Pinpoint the cell where the given text exists, returning its (X, Y) midpoint coordinate. 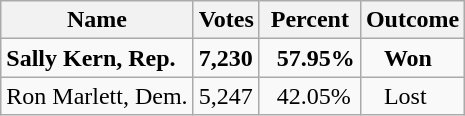
Lost (412, 96)
Sally Kern, Rep. (97, 58)
57.95% (310, 58)
Percent (310, 20)
Name (97, 20)
Votes (226, 20)
Ron Marlett, Dem. (97, 96)
42.05% (310, 96)
Outcome (412, 20)
5,247 (226, 96)
Won (412, 58)
7,230 (226, 58)
